Provide the [x, y] coordinate of the cell's center where the given text is located.  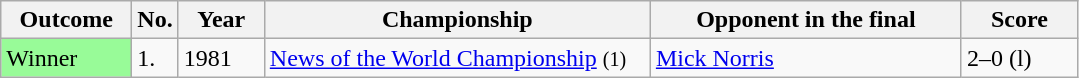
Mick Norris [806, 58]
Winner [66, 58]
1981 [221, 58]
1. [155, 58]
News of the World Championship (1) [457, 58]
2–0 (l) [1019, 58]
Year [221, 20]
Outcome [66, 20]
No. [155, 20]
Opponent in the final [806, 20]
Championship [457, 20]
Score [1019, 20]
